Return the (X, Y) coordinate for the center point of the cell that contains the specified text.  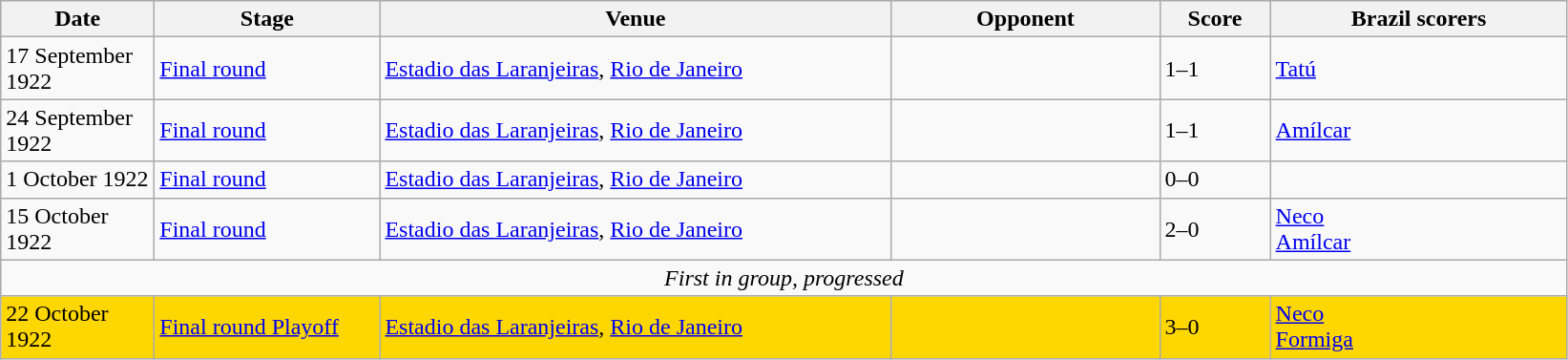
Score (1215, 19)
1 October 1922 (78, 180)
17 September 1922 (78, 69)
Date (78, 19)
Amílcar (1418, 130)
24 September 1922 (78, 130)
3–0 (1215, 327)
Venue (636, 19)
Final round Playoff (267, 327)
Neco Formiga (1418, 327)
15 October 1922 (78, 229)
Brazil scorers (1418, 19)
Stage (267, 19)
Tatú (1418, 69)
0–0 (1215, 180)
Neco Amílcar (1418, 229)
2–0 (1215, 229)
22 October 1922 (78, 327)
Opponent (1025, 19)
First in group, progressed (784, 278)
